Determine the [X, Y] coordinate at the center of the cell enclosing the given text.  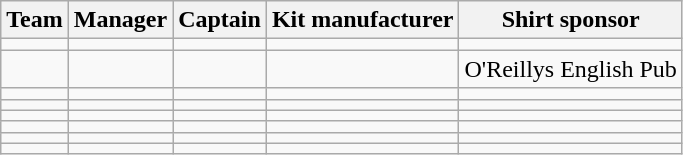
Kit manufacturer [362, 20]
Captain [220, 20]
Team [35, 20]
Shirt sponsor [570, 20]
O'Reillys English Pub [570, 69]
Manager [120, 20]
